Identify which cell holds the provided text, then report its (x, y) central coordinate. 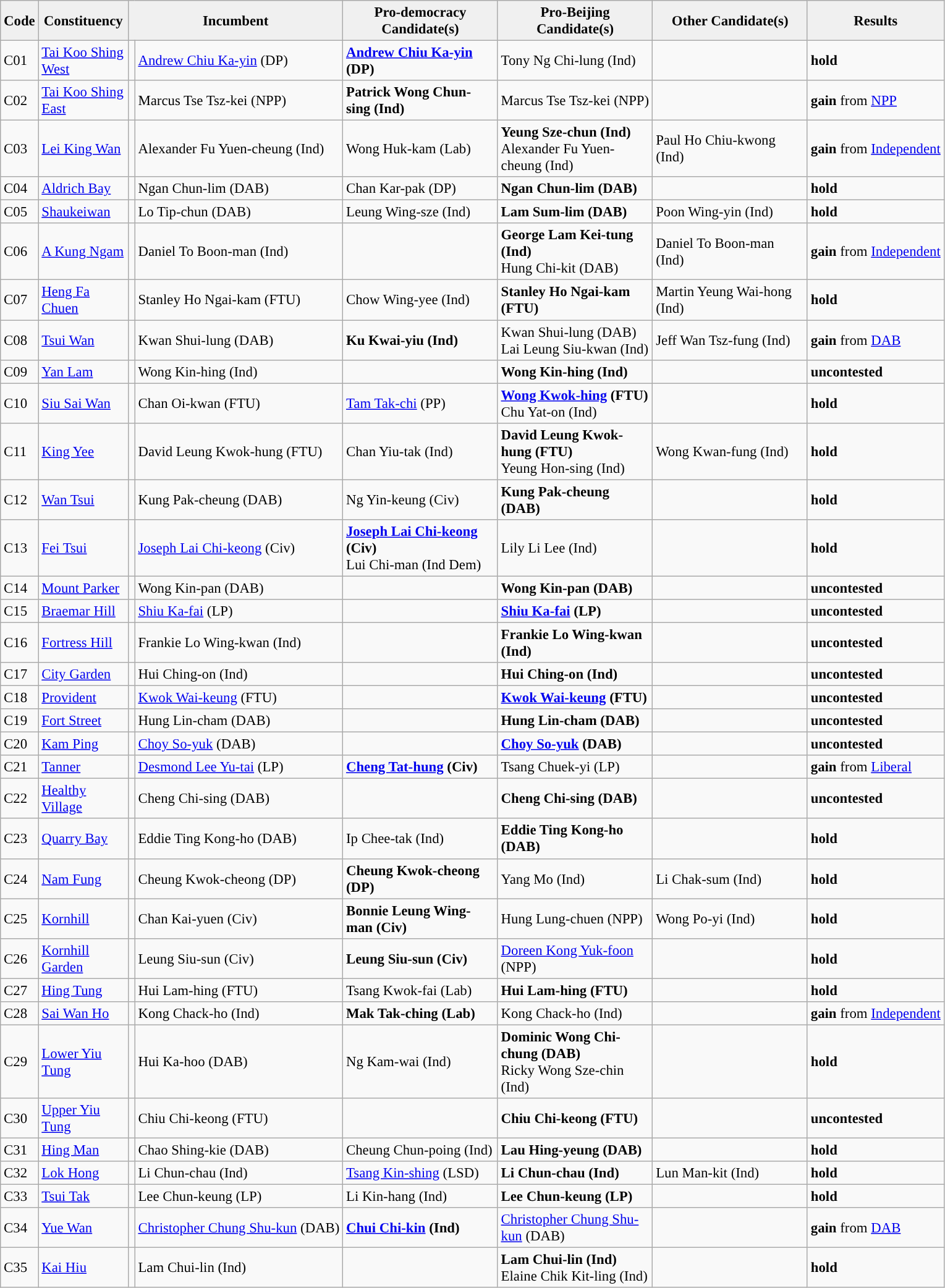
Chao Shing-kie (DAB) (239, 1150)
Aldrich Bay (83, 189)
Wong Po-yi (Ind) (731, 918)
C13 (20, 548)
Bonnie Leung Wing-man (Civ) (420, 918)
Lun Man-kit (Ind) (731, 1173)
gain from NPP (875, 100)
C19 (20, 721)
C18 (20, 698)
C05 (20, 212)
C33 (20, 1197)
C24 (20, 879)
C28 (20, 1014)
Lower Yiu Tung (83, 1062)
gain from Liberal (875, 767)
Pro-Beijing Candidate(s) (575, 21)
Paul Ho Chiu-kwong (Ind) (731, 149)
Jeff Wan Tsz-fung (Ind) (731, 340)
C11 (20, 451)
Yan Lam (83, 371)
C21 (20, 767)
Mount Parker (83, 588)
Yeung Sze-chun (Ind)Alexander Fu Yuen-cheung (Ind) (575, 149)
Provident (83, 698)
C04 (20, 189)
C32 (20, 1173)
Hung Lung-chuen (NPP) (575, 918)
Mak Tak-ching (Lab) (420, 1014)
Cheung Chun-poing (Ind) (420, 1150)
C22 (20, 799)
Hui Ka-hoo (DAB) (239, 1062)
King Yee (83, 451)
C01 (20, 61)
Siu Sai Wan (83, 403)
C23 (20, 839)
Tsui Wan (83, 340)
Shaukeiwan (83, 212)
C03 (20, 149)
Chan Kai-yuen (Civ) (239, 918)
Tanner (83, 767)
Tsang Chuek-yi (LP) (575, 767)
C02 (20, 100)
Joseph Lai Chi-keong (Civ)Lui Chi-man (Ind Dem) (420, 548)
Other Candidate(s) (731, 21)
Ip Chee-tak (Ind) (420, 839)
Lam Sum-lim (DAB) (575, 212)
Lau Hing-yeung (DAB) (575, 1150)
C34 (20, 1227)
Li Kin-hang (Ind) (420, 1197)
C07 (20, 300)
Alexander Fu Yuen-cheung (Ind) (239, 149)
C35 (20, 1268)
Chow Wing-yee (Ind) (420, 300)
Heng Fa Chuen (83, 300)
Kam Ping (83, 744)
Healthy Village (83, 799)
Tai Koo Shing West (83, 61)
Nam Fung (83, 879)
Ku Kwai-yiu (Ind) (420, 340)
Ng Yin-keung (Civ) (420, 499)
Quarry Bay (83, 839)
C12 (20, 499)
Yang Mo (Ind) (575, 879)
C17 (20, 674)
City Garden (83, 674)
Chui Chi-kin (Ind) (420, 1227)
Tsang Kwok-fai (Lab) (420, 990)
Tsang Kin-shing (LSD) (420, 1173)
Wong Huk-kam (Lab) (420, 149)
Cheng Tat-hung (Civ) (420, 767)
Desmond Lee Yu-tai (LP) (239, 767)
Hing Tung (83, 990)
C09 (20, 371)
Lo Tip-chun (DAB) (239, 212)
David Leung Kwok-hung (FTU)Yeung Hon-sing (Ind) (575, 451)
Tsui Tak (83, 1197)
Kai Hiu (83, 1268)
C10 (20, 403)
Kwan Shui-lung (DAB)Lai Leung Siu-kwan (Ind) (575, 340)
C29 (20, 1062)
Li Chak-sum (Ind) (731, 879)
Lok Hong (83, 1173)
Leung Wing-sze (Ind) (420, 212)
Tai Koo Shing East (83, 100)
Hing Man (83, 1150)
C30 (20, 1119)
C25 (20, 918)
Poon Wing-yin (Ind) (731, 212)
Lei King Wan (83, 149)
Pro-democracy Candidate(s) (420, 21)
Lam Chui-lin (Ind) (239, 1268)
Chan Yiu-tak (Ind) (420, 451)
Kwan Shui-lung (DAB) (239, 340)
Incumbent (236, 21)
Ng Kam-wai (Ind) (420, 1062)
C15 (20, 611)
George Lam Kei-tung (Ind)Hung Chi-kit (DAB) (575, 252)
Patrick Wong Chun-sing (Ind) (420, 100)
Fortress Hill (83, 643)
Results (875, 21)
Braemar Hill (83, 611)
Tony Ng Chi-lung (Ind) (575, 61)
David Leung Kwok-hung (FTU) (239, 451)
Wong Kwan-fung (Ind) (731, 451)
Doreen Kong Yuk-foon (NPP) (575, 958)
C08 (20, 340)
Chan Oi-kwan (FTU) (239, 403)
Martin Yeung Wai-hong (Ind) (731, 300)
Upper Yiu Tung (83, 1119)
Lily Li Lee (Ind) (575, 548)
C27 (20, 990)
Sai Wan Ho (83, 1014)
Wong Kwok-hing (FTU)Chu Yat-on (Ind) (575, 403)
Kornhill (83, 918)
Wan Tsui (83, 499)
Fort Street (83, 721)
Constituency (83, 21)
Kornhill Garden (83, 958)
Dominic Wong Chi-chung (DAB)Ricky Wong Sze-chin (Ind) (575, 1062)
C20 (20, 744)
Code (20, 21)
Yue Wan (83, 1227)
C16 (20, 643)
Joseph Lai Chi-keong (Civ) (239, 548)
Fei Tsui (83, 548)
C14 (20, 588)
Chan Kar-pak (DP) (420, 189)
C06 (20, 252)
Lam Chui-lin (Ind)Elaine Chik Kit-ling (Ind) (575, 1268)
Tam Tak-chi (PP) (420, 403)
C31 (20, 1150)
A Kung Ngam (83, 252)
C26 (20, 958)
